For the text-containing cell, return its midpoint in [x, y] coordinate format. 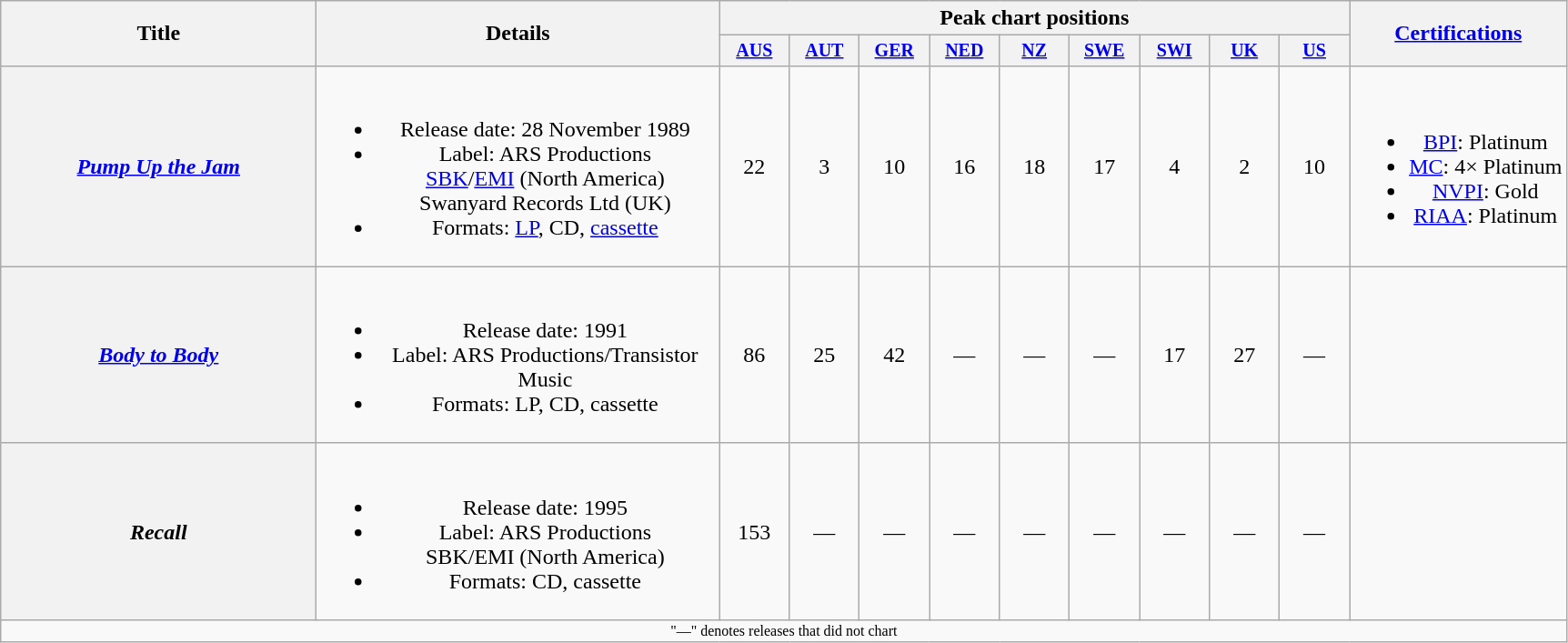
NZ [1035, 51]
Title [158, 34]
SWI [1175, 51]
GER [895, 51]
Peak chart positions [1035, 18]
SWE [1104, 51]
Pump Up the Jam [158, 166]
Details [518, 34]
BPI: PlatinumMC: 4× PlatinumNVPI: GoldRIAA: Platinum [1459, 166]
Release date: 1991Label: ARS Productions/Transistor MusicFormats: LP, CD, cassette [518, 355]
Recall [158, 531]
AUS [755, 51]
153 [755, 531]
42 [895, 355]
UK [1244, 51]
Certifications [1459, 34]
25 [824, 355]
Body to Body [158, 355]
27 [1244, 355]
"—" denotes releases that did not chart [784, 630]
18 [1035, 166]
NED [964, 51]
22 [755, 166]
AUT [824, 51]
3 [824, 166]
US [1315, 51]
2 [1244, 166]
4 [1175, 166]
Release date: 28 November 1989Label: ARS ProductionsSBK/EMI (North America)Swanyard Records Ltd (UK)Formats: LP, CD, cassette [518, 166]
Release date: 1995Label: ARS ProductionsSBK/EMI (North America)Formats: CD, cassette [518, 531]
86 [755, 355]
16 [964, 166]
